Determine the (x, y) coordinate at the center of the cell enclosing the given text.  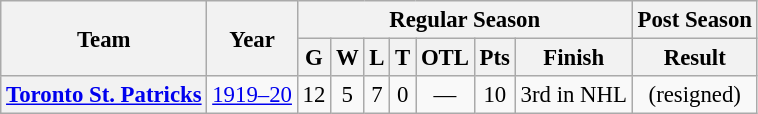
7 (377, 95)
3rd in NHL (574, 95)
— (446, 95)
Year (252, 38)
Pts (494, 58)
(resigned) (694, 95)
W (348, 58)
Regular Season (464, 20)
Post Season (694, 20)
Toronto St. Patricks (104, 95)
G (314, 58)
Result (694, 58)
10 (494, 95)
Finish (574, 58)
T (403, 58)
5 (348, 95)
12 (314, 95)
1919–20 (252, 95)
L (377, 58)
Team (104, 38)
0 (403, 95)
OTL (446, 58)
